Pinpoint the cell where the given text exists, returning its (x, y) midpoint coordinate. 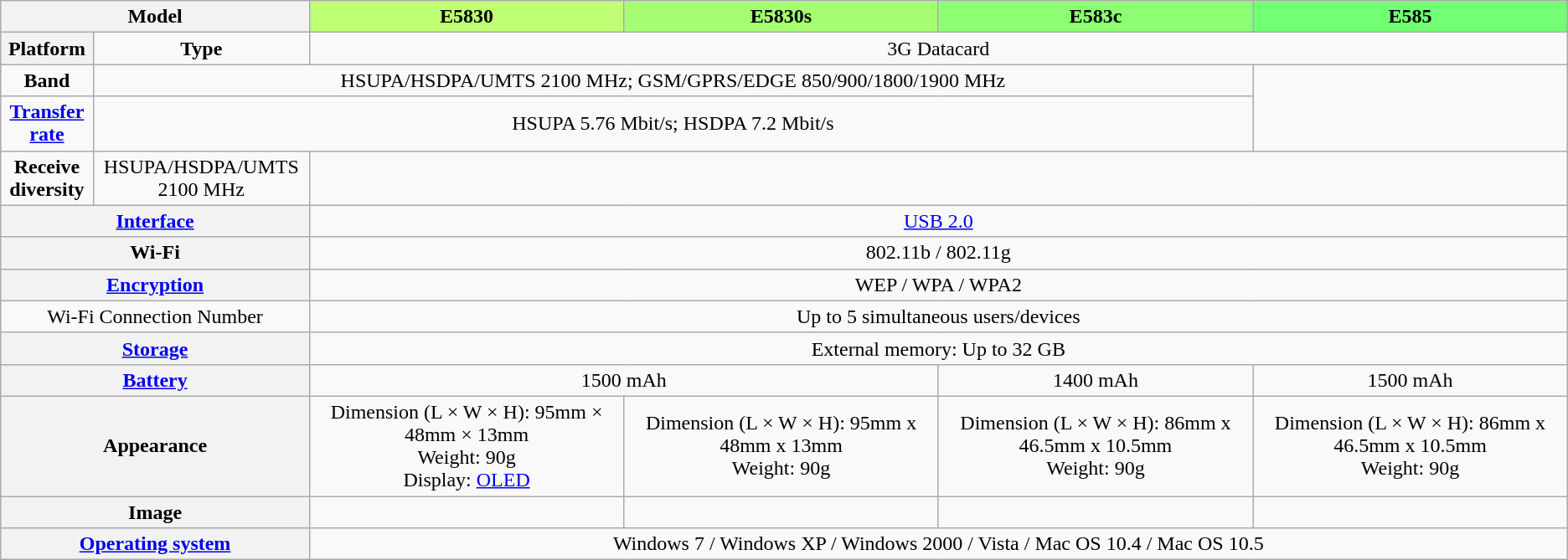
HSUPA/HSDPA/UMTS 2100 MHz; GSM/GPRS/EDGE 850/900/1800/1900 MHz (673, 80)
Storage (156, 348)
Operating system (156, 544)
Dimension (L × W × H): 95mm x 48mm x 13mmWeight: 90g (781, 445)
Receive diversity (47, 177)
HSUPA 5.76 Mbit/s; HSDPA 7.2 Mbit/s (673, 124)
Image (156, 511)
802.11b / 802.11g (938, 253)
WEP / WPA / WPA2 (938, 285)
Wi-Fi (156, 253)
E5830s (781, 17)
E585 (1411, 17)
USB 2.0 (938, 221)
Platform (47, 49)
Band (47, 80)
Battery (156, 380)
Interface (156, 221)
Appearance (156, 445)
Type (201, 49)
Up to 5 simultaneous users/devices (938, 316)
E583c (1096, 17)
1400 mAh (1096, 380)
Encryption (156, 285)
Windows 7 / Windows XP / Windows 2000 / Vista / Mac OS 10.4 / Mac OS 10.5 (938, 544)
HSUPA/HSDPA/UMTS 2100 MHz (201, 177)
3G Datacard (938, 49)
Transfer rate (47, 124)
E5830 (466, 17)
External memory: Up to 32 GB (938, 348)
Wi-Fi Connection Number (156, 316)
Model (156, 17)
Dimension (L × W × H): 95mm × 48mm × 13mmWeight: 90gDisplay: OLED (466, 445)
